Identify which cell holds the provided text, then report its (X, Y) central coordinate. 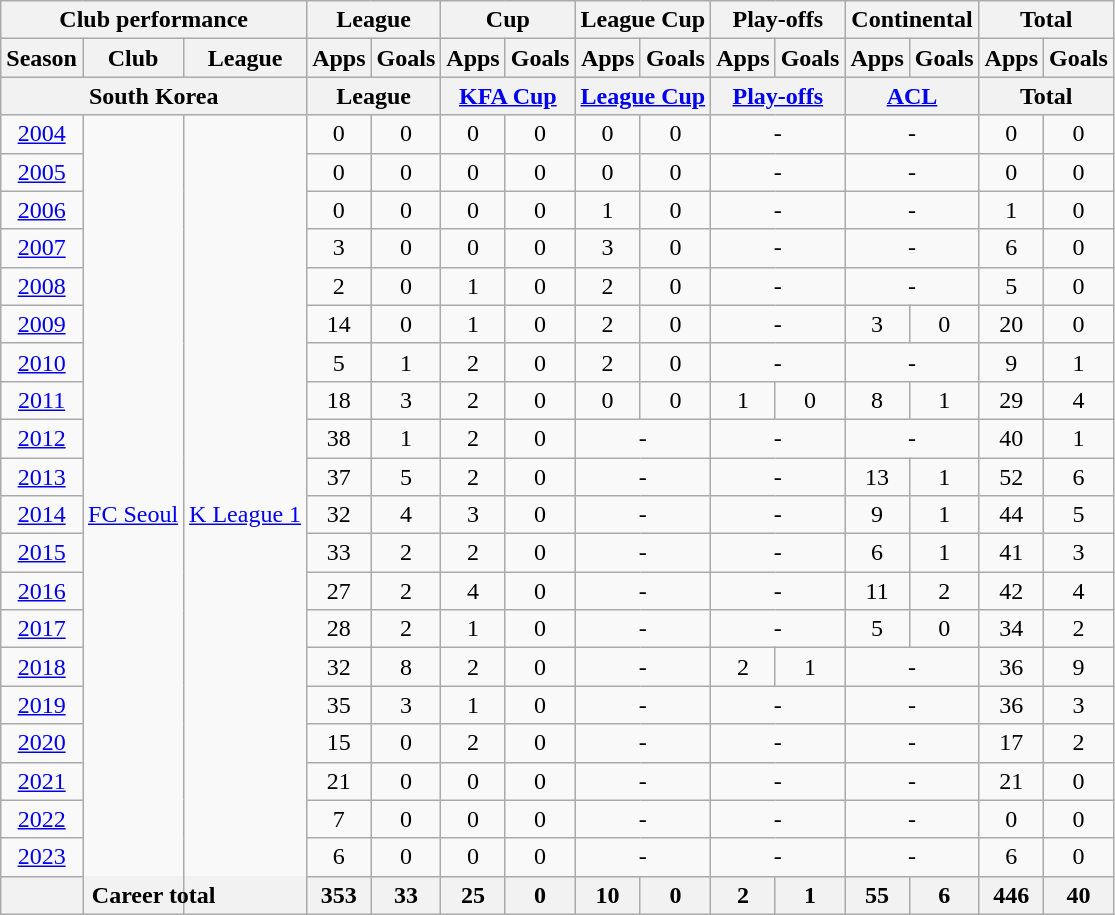
2015 (42, 553)
South Korea (154, 96)
37 (339, 477)
2022 (42, 819)
2018 (42, 667)
2020 (42, 743)
2019 (42, 705)
2014 (42, 515)
2006 (42, 210)
29 (1011, 400)
2021 (42, 781)
Cup (508, 20)
Club performance (154, 20)
2016 (42, 591)
K League 1 (246, 514)
25 (473, 895)
52 (1011, 477)
ACL (912, 96)
446 (1011, 895)
2010 (42, 362)
44 (1011, 515)
KFA Cup (508, 96)
42 (1011, 591)
FC Seoul (132, 514)
Career total (154, 895)
34 (1011, 629)
11 (877, 591)
17 (1011, 743)
20 (1011, 324)
2007 (42, 248)
14 (339, 324)
10 (608, 895)
Season (42, 58)
2011 (42, 400)
7 (339, 819)
35 (339, 705)
18 (339, 400)
2017 (42, 629)
55 (877, 895)
2008 (42, 286)
41 (1011, 553)
13 (877, 477)
Club (132, 58)
27 (339, 591)
2004 (42, 134)
38 (339, 438)
Continental (912, 20)
353 (339, 895)
15 (339, 743)
2013 (42, 477)
28 (339, 629)
2023 (42, 857)
2012 (42, 438)
2005 (42, 172)
2009 (42, 324)
